Output the (X, Y) coordinate of the center of the cell containing the given text.  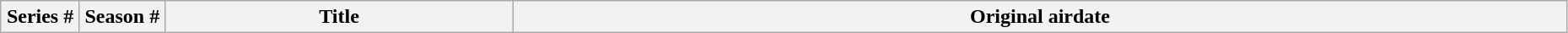
Season # (121, 17)
Series # (40, 17)
Title (339, 17)
Original airdate (1041, 17)
